Extract the (X, Y) coordinate from the center of the cell holding the provided text.  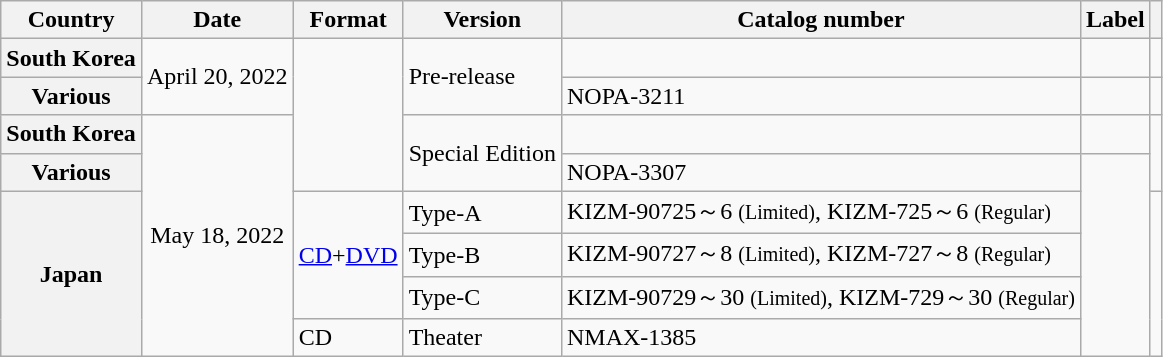
Format (348, 20)
KIZM-90729～30 (Limited), KIZM-729～30 (Regular) (820, 298)
NMAX-1385 (820, 338)
Theater (482, 338)
KIZM-90727～8 (Limited), KIZM-727～8 (Regular) (820, 256)
Japan (72, 274)
NOPA-3307 (820, 172)
Label (1115, 20)
NOPA-3211 (820, 96)
Type-B (482, 256)
Date (217, 20)
May 18, 2022 (217, 236)
Version (482, 20)
Type-A (482, 212)
CD (348, 338)
Country (72, 20)
Pre-release (482, 77)
Special Edition (482, 153)
April 20, 2022 (217, 77)
Type-C (482, 298)
CD+DVD (348, 255)
Catalog number (820, 20)
KIZM-90725～6 (Limited), KIZM-725～6 (Regular) (820, 212)
